Output the [X, Y] coordinate of the center of the cell containing the given text.  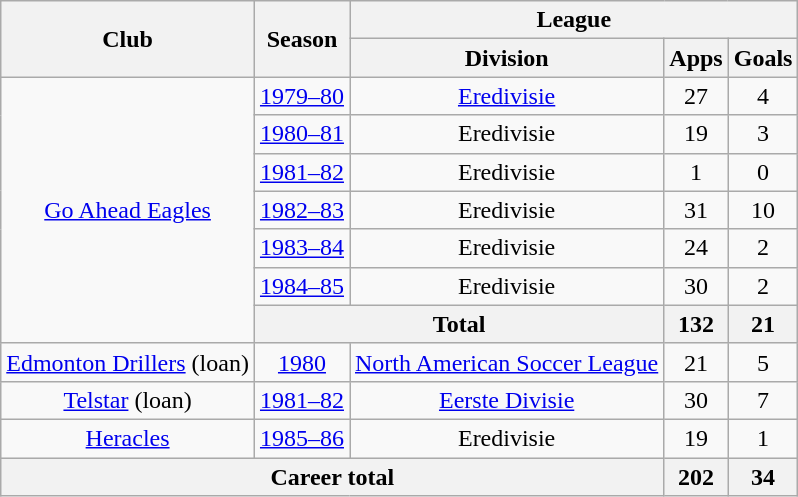
Club [128, 39]
Apps [696, 58]
Heracles [128, 438]
1979–80 [302, 96]
1982–83 [302, 210]
1980–81 [302, 134]
31 [696, 210]
1980 [302, 362]
34 [763, 477]
Season [302, 39]
7 [763, 400]
Division [507, 58]
1985–86 [302, 438]
202 [696, 477]
Career total [332, 477]
1983–84 [302, 248]
North American Soccer League [507, 362]
0 [763, 172]
Goals [763, 58]
27 [696, 96]
Telstar (loan) [128, 400]
4 [763, 96]
3 [763, 134]
Total [458, 324]
132 [696, 324]
10 [763, 210]
Go Ahead Eagles [128, 210]
24 [696, 248]
Edmonton Drillers (loan) [128, 362]
1984–85 [302, 286]
League [574, 20]
Eerste Divisie [507, 400]
5 [763, 362]
